From the cell containing the given text, extract its center point as (X, Y) coordinate. 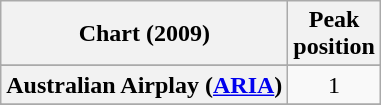
Chart (2009) (144, 34)
Australian Airplay (ARIA) (144, 85)
Peakposition (334, 34)
1 (334, 85)
